Provide the (X, Y) coordinate of the cell's center where the given text is located.  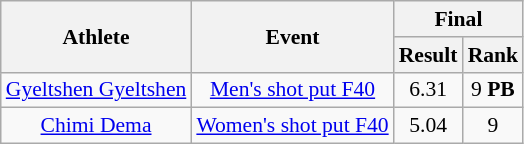
Final (458, 19)
9 (494, 126)
Women's shot put F40 (292, 126)
Rank (494, 55)
6.31 (428, 90)
Men's shot put F40 (292, 90)
5.04 (428, 126)
Chimi Dema (96, 126)
Athlete (96, 36)
Result (428, 55)
Gyeltshen Gyeltshen (96, 90)
Event (292, 36)
9 PB (494, 90)
